Identify which cell holds the provided text, then report its (x, y) central coordinate. 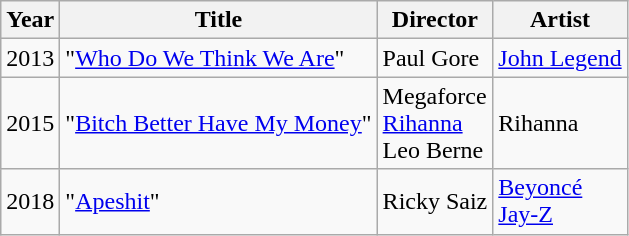
2013 (30, 58)
2018 (30, 202)
John Legend (560, 58)
Title (218, 20)
"Who Do We Think We Are" (218, 58)
2015 (30, 123)
Artist (560, 20)
Ricky Saiz (435, 202)
Director (435, 20)
Rihanna (560, 123)
BeyoncéJay-Z (560, 202)
"Bitch Better Have My Money" (218, 123)
"Apeshit" (218, 202)
Paul Gore (435, 58)
Year (30, 20)
MegaforceRihannaLeo Berne (435, 123)
